For the text-containing cell, return its midpoint in [X, Y] coordinate format. 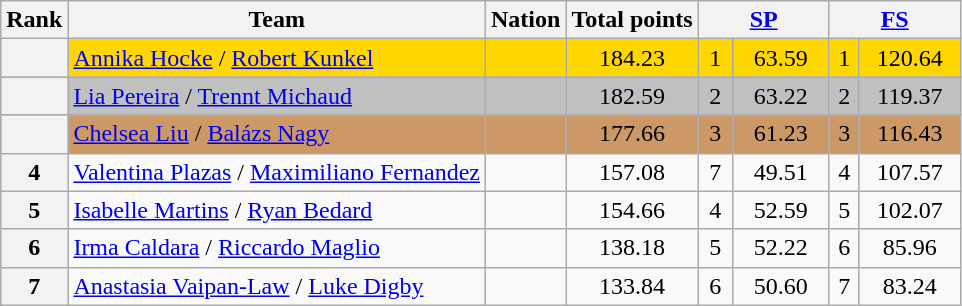
Annika Hocke / Robert Kunkel [277, 58]
119.37 [910, 96]
FS [894, 20]
Irma Caldara / Riccardo Maglio [277, 248]
Nation [525, 20]
177.66 [632, 134]
184.23 [632, 58]
138.18 [632, 248]
SP [764, 20]
182.59 [632, 96]
Team [277, 20]
133.84 [632, 286]
63.59 [780, 58]
120.64 [910, 58]
Chelsea Liu / Balázs Nagy [277, 134]
116.43 [910, 134]
Isabelle Martins / Ryan Bedard [277, 210]
50.60 [780, 286]
Total points [632, 20]
Rank [34, 20]
Lia Pereira / Trennt Michaud [277, 96]
85.96 [910, 248]
61.23 [780, 134]
63.22 [780, 96]
83.24 [910, 286]
52.22 [780, 248]
107.57 [910, 172]
102.07 [910, 210]
49.51 [780, 172]
154.66 [632, 210]
Anastasia Vaipan-Law / Luke Digby [277, 286]
157.08 [632, 172]
Valentina Plazas / Maximiliano Fernandez [277, 172]
52.59 [780, 210]
